Locate the cell with the specified text and output its [x, y] center coordinate. 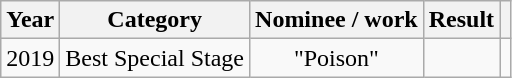
Result [461, 20]
2019 [30, 58]
Category [155, 20]
Best Special Stage [155, 58]
Year [30, 20]
"Poison" [337, 58]
Nominee / work [337, 20]
